Pinpoint the cell where the given text exists, returning its [X, Y] midpoint coordinate. 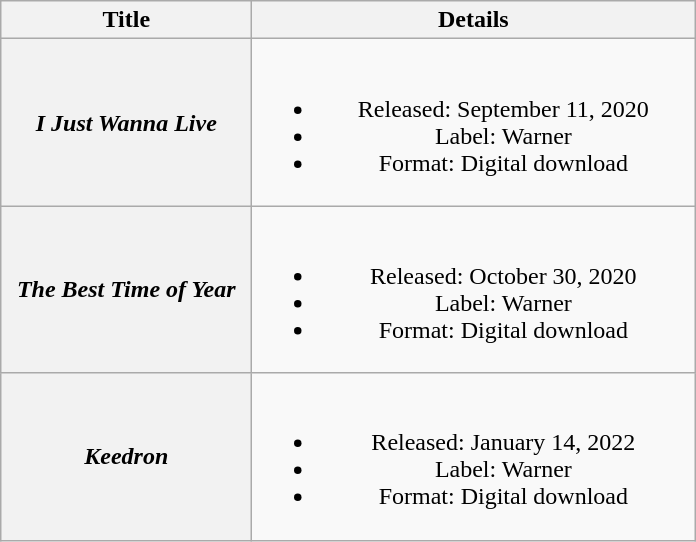
Title [126, 20]
Details [474, 20]
Keedron [126, 456]
Released: October 30, 2020Label: WarnerFormat: Digital download [474, 290]
Released: January 14, 2022Label: WarnerFormat: Digital download [474, 456]
I Just Wanna Live [126, 122]
Released: September 11, 2020Label: WarnerFormat: Digital download [474, 122]
The Best Time of Year [126, 290]
